Detect which cell encompasses the target text, then output its [X, Y] center coordinate. 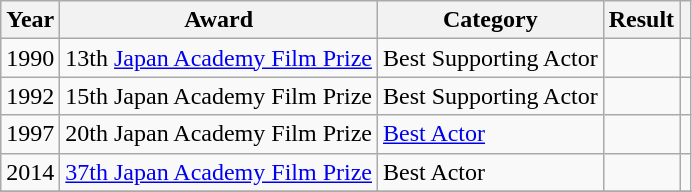
1990 [30, 58]
15th Japan Academy Film Prize [219, 96]
Award [219, 20]
1992 [30, 96]
Result [641, 20]
Category [491, 20]
Year [30, 20]
37th Japan Academy Film Prize [219, 172]
20th Japan Academy Film Prize [219, 134]
13th Japan Academy Film Prize [219, 58]
2014 [30, 172]
1997 [30, 134]
